From the cell containing the given text, extract its center point as [X, Y] coordinate. 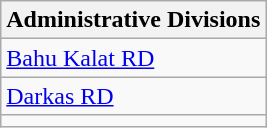
Administrative Divisions [134, 20]
Bahu Kalat RD [134, 58]
Darkas RD [134, 96]
